Extract the [x, y] coordinate from the center of the cell holding the provided text.  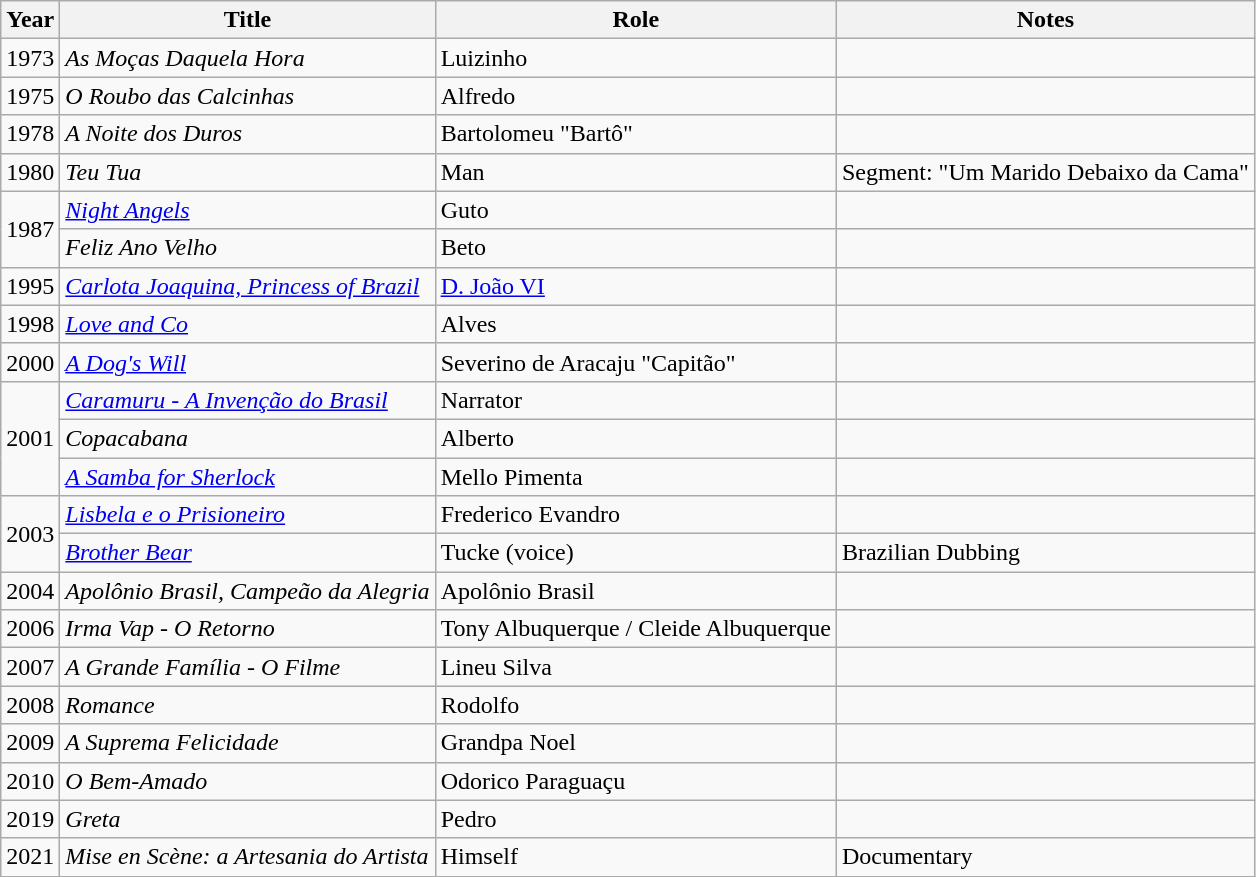
Apolônio Brasil, Campeão da Alegria [248, 591]
Night Angels [248, 210]
Tony Albuquerque / Cleide Albuquerque [636, 629]
Lisbela e o Prisioneiro [248, 515]
Luizinho [636, 58]
Guto [636, 210]
A Samba for Sherlock [248, 477]
Greta [248, 819]
Romance [248, 705]
Notes [1045, 20]
Grandpa Noel [636, 743]
1987 [30, 229]
Documentary [1045, 857]
2003 [30, 534]
2019 [30, 819]
Alberto [636, 438]
Rodolfo [636, 705]
Alves [636, 324]
A Noite dos Duros [248, 134]
2008 [30, 705]
Year [30, 20]
2010 [30, 781]
Pedro [636, 819]
2021 [30, 857]
2004 [30, 591]
1975 [30, 96]
Mello Pimenta [636, 477]
1980 [30, 172]
Carlota Joaquina, Princess of Brazil [248, 286]
1973 [30, 58]
A Grande Família - O Filme [248, 667]
Tucke (voice) [636, 553]
Narrator [636, 400]
Teu Tua [248, 172]
Bartolomeu "Bartô" [636, 134]
Feliz Ano Velho [248, 248]
Man [636, 172]
Brother Bear [248, 553]
2009 [30, 743]
2007 [30, 667]
Mise en Scène: a Artesania do Artista [248, 857]
Apolônio Brasil [636, 591]
Beto [636, 248]
2006 [30, 629]
Alfredo [636, 96]
Brazilian Dubbing [1045, 553]
Irma Vap - O Retorno [248, 629]
Frederico Evandro [636, 515]
Love and Co [248, 324]
O Roubo das Calcinhas [248, 96]
2000 [30, 362]
O Bem-Amado [248, 781]
2001 [30, 438]
Role [636, 20]
A Suprema Felicidade [248, 743]
Himself [636, 857]
D. João VI [636, 286]
Lineu Silva [636, 667]
1998 [30, 324]
1978 [30, 134]
1995 [30, 286]
A Dog's Will [248, 362]
As Moças Daquela Hora [248, 58]
Segment: "Um Marido Debaixo da Cama" [1045, 172]
Odorico Paraguaçu [636, 781]
Title [248, 20]
Copacabana [248, 438]
Severino de Aracaju "Capitão" [636, 362]
Caramuru - A Invenção do Brasil [248, 400]
